Extract the [x, y] coordinate from the center of the cell holding the provided text.  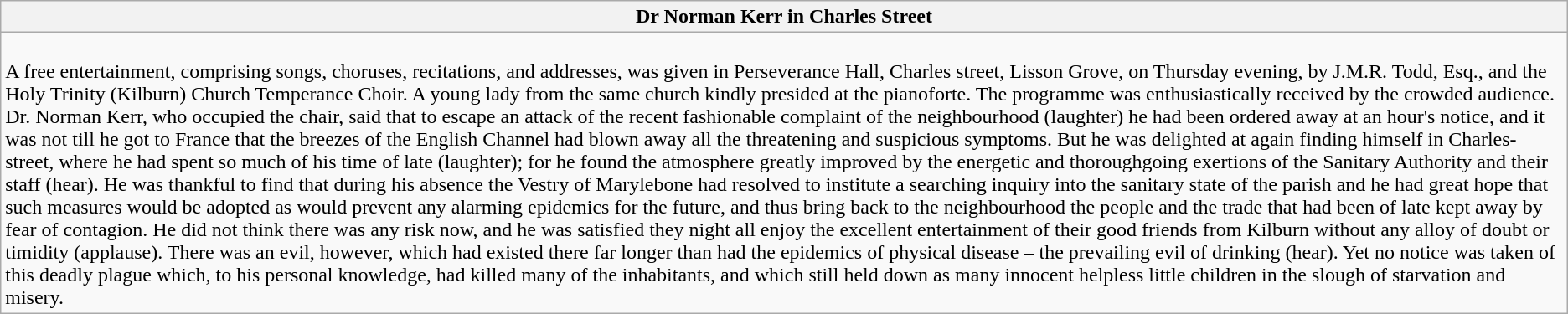
Dr Norman Kerr in Charles Street [784, 17]
